Pinpoint the cell where the given text exists, returning its (X, Y) midpoint coordinate. 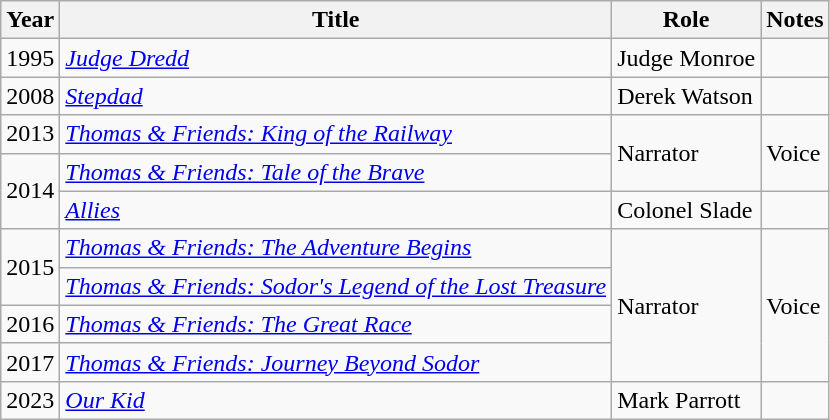
Title (336, 20)
2015 (30, 267)
Role (686, 20)
Thomas & Friends: Tale of the Brave (336, 172)
Colonel Slade (686, 210)
2014 (30, 191)
2017 (30, 362)
Thomas & Friends: King of the Railway (336, 134)
Stepdad (336, 96)
Thomas & Friends: Journey Beyond Sodor (336, 362)
Judge Monroe (686, 58)
Thomas & Friends: Sodor's Legend of the Lost Treasure (336, 286)
Our Kid (336, 400)
2023 (30, 400)
Year (30, 20)
Thomas & Friends: The Adventure Begins (336, 248)
Judge Dredd (336, 58)
Derek Watson (686, 96)
Notes (795, 20)
2016 (30, 324)
2013 (30, 134)
Allies (336, 210)
2008 (30, 96)
1995 (30, 58)
Mark Parrott (686, 400)
Thomas & Friends: The Great Race (336, 324)
